From the cell containing the given text, extract its center point as (X, Y) coordinate. 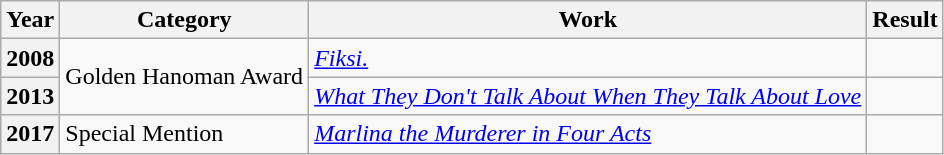
Special Mention (184, 134)
Result (905, 20)
Golden Hanoman Award (184, 77)
2008 (30, 58)
What They Don't Talk About When They Talk About Love (588, 96)
Work (588, 20)
Fiksi. (588, 58)
Year (30, 20)
Marlina the Murderer in Four Acts (588, 134)
Category (184, 20)
2013 (30, 96)
2017 (30, 134)
